For the text-containing cell, return its midpoint in [X, Y] coordinate format. 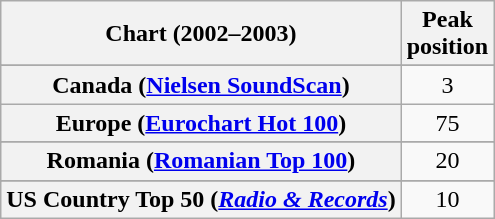
Romania (Romanian Top 100) [201, 161]
Canada (Nielsen SoundScan) [201, 85]
75 [447, 123]
Peakposition [447, 34]
3 [447, 85]
Europe (Eurochart Hot 100) [201, 123]
20 [447, 161]
US Country Top 50 (Radio & Records) [201, 199]
10 [447, 199]
Chart (2002–2003) [201, 34]
